Extract the (X, Y) coordinate from the center of the cell holding the provided text.  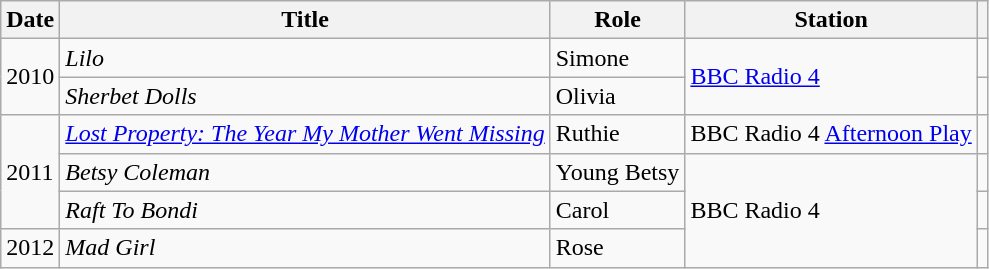
Young Betsy (618, 172)
Role (618, 20)
2012 (30, 248)
Station (831, 20)
Mad Girl (305, 248)
Lilo (305, 58)
Olivia (618, 96)
Simone (618, 58)
2011 (30, 172)
Lost Property: The Year My Mother Went Missing (305, 134)
Ruthie (618, 134)
Carol (618, 210)
Betsy Coleman (305, 172)
Date (30, 20)
2010 (30, 77)
Sherbet Dolls (305, 96)
Rose (618, 248)
Raft To Bondi (305, 210)
BBC Radio 4 Afternoon Play (831, 134)
Title (305, 20)
